Scan for the cell matching the given text and deliver its (X, Y) coordinate at center. 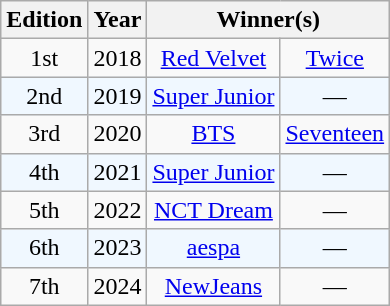
Edition (44, 20)
5th (44, 210)
BTS (214, 134)
NCT Dream (214, 210)
2023 (118, 248)
2022 (118, 210)
3rd (44, 134)
NewJeans (214, 286)
2018 (118, 58)
2021 (118, 172)
Red Velvet (214, 58)
2020 (118, 134)
Year (118, 20)
Winner(s) (268, 20)
4th (44, 172)
1st (44, 58)
2024 (118, 286)
7th (44, 286)
Twice (335, 58)
aespa (214, 248)
Seventeen (335, 134)
6th (44, 248)
2019 (118, 96)
2nd (44, 96)
